For the text-containing cell, return its midpoint in [X, Y] coordinate format. 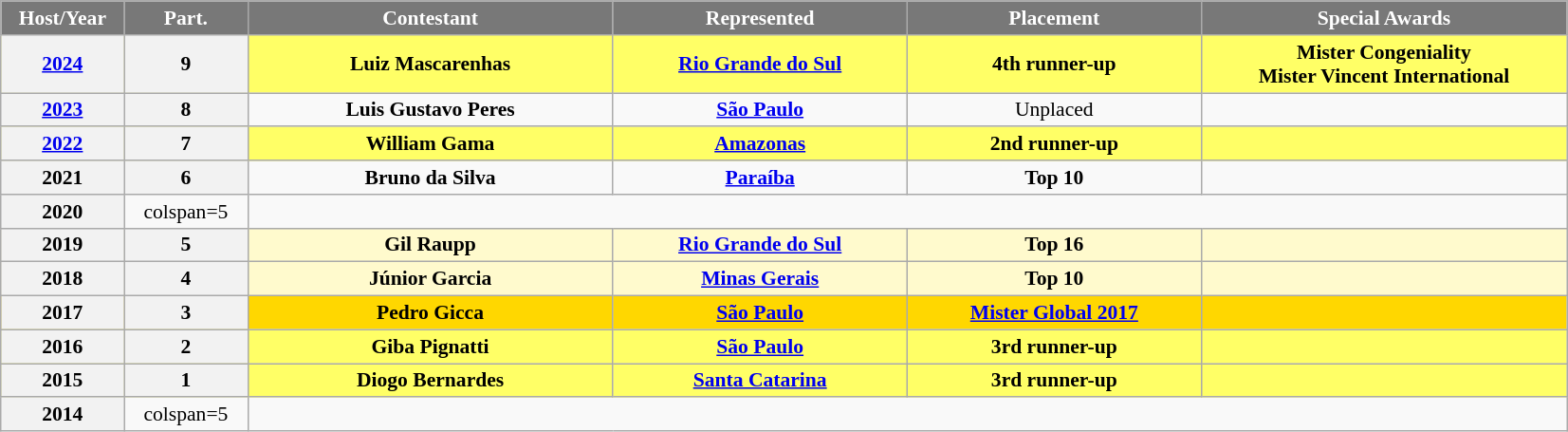
2024 [63, 65]
Santa Catarina [760, 381]
Top 16 [1054, 245]
2018 [63, 279]
Contestant [431, 18]
Host/Year [63, 18]
Júnior Garcia [431, 279]
8 [186, 110]
Represented [760, 18]
Unplaced [1054, 110]
5 [186, 245]
Luis Gustavo Peres [431, 110]
Placement [1054, 18]
Part. [186, 18]
Mister CongenialityMister Vincent International [1383, 65]
2017 [63, 313]
Diogo Bernardes [431, 381]
Bruno da Silva [431, 178]
9 [186, 65]
Mister Global 2017 [1054, 313]
2023 [63, 110]
Minas Gerais [760, 279]
6 [186, 178]
Gil Raupp [431, 245]
2020 [63, 212]
William Gama [431, 144]
2nd runner-up [1054, 144]
7 [186, 144]
Special Awards [1383, 18]
Giba Pignatti [431, 347]
2015 [63, 381]
2021 [63, 178]
Luiz Mascarenhas [431, 65]
2014 [63, 415]
1 [186, 381]
2019 [63, 245]
2022 [63, 144]
4th runner-up [1054, 65]
4 [186, 279]
Pedro Gicca [431, 313]
2016 [63, 347]
3 [186, 313]
Amazonas [760, 144]
2 [186, 347]
Paraíba [760, 178]
